Search for the cell housing the specified text and yield its (X, Y) center coordinate. 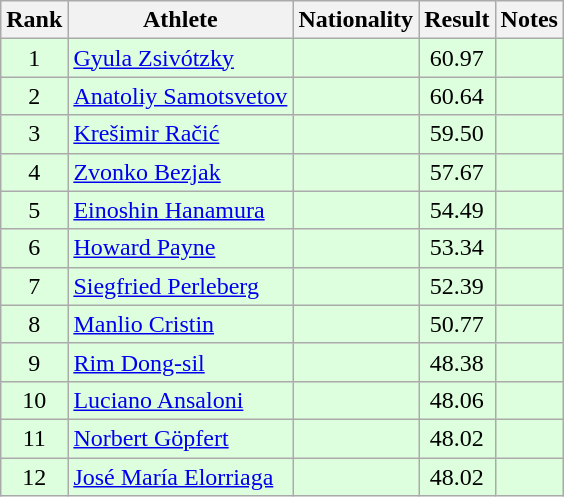
4 (34, 172)
Manlio Cristin (180, 324)
52.39 (457, 286)
Notes (529, 20)
Krešimir Račić (180, 134)
57.67 (457, 172)
5 (34, 210)
Result (457, 20)
Gyula Zsivótzky (180, 58)
2 (34, 96)
11 (34, 438)
12 (34, 477)
54.49 (457, 210)
Rim Dong-sil (180, 362)
8 (34, 324)
3 (34, 134)
7 (34, 286)
Siegfried Perleberg (180, 286)
Howard Payne (180, 248)
60.64 (457, 96)
50.77 (457, 324)
José María Elorriaga (180, 477)
53.34 (457, 248)
48.06 (457, 400)
Einoshin Hanamura (180, 210)
10 (34, 400)
Anatoliy Samotsvetov (180, 96)
Athlete (180, 20)
60.97 (457, 58)
59.50 (457, 134)
Zvonko Bezjak (180, 172)
1 (34, 58)
Rank (34, 20)
9 (34, 362)
6 (34, 248)
Norbert Göpfert (180, 438)
48.38 (457, 362)
Nationality (356, 20)
Luciano Ansaloni (180, 400)
